From the cell containing the given text, extract its center point as [x, y] coordinate. 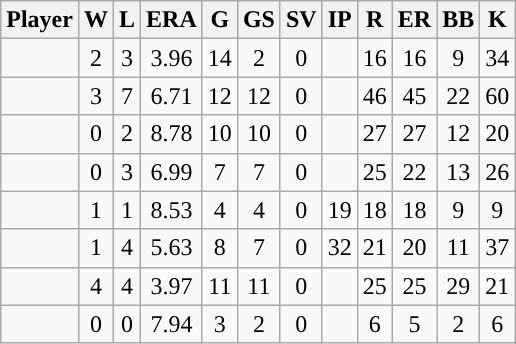
26 [498, 172]
32 [340, 248]
8.53 [172, 210]
ER [414, 20]
8.78 [172, 134]
7.94 [172, 324]
60 [498, 96]
5 [414, 324]
34 [498, 58]
8 [220, 248]
3.97 [172, 286]
13 [458, 172]
SV [301, 20]
45 [414, 96]
3.96 [172, 58]
G [220, 20]
46 [374, 96]
29 [458, 286]
19 [340, 210]
14 [220, 58]
IP [340, 20]
GS [258, 20]
6.99 [172, 172]
K [498, 20]
6.71 [172, 96]
L [128, 20]
Player [40, 20]
W [96, 20]
R [374, 20]
5.63 [172, 248]
37 [498, 248]
BB [458, 20]
ERA [172, 20]
